Find where the given text appears and provide that cell's center as (x, y) coordinate. 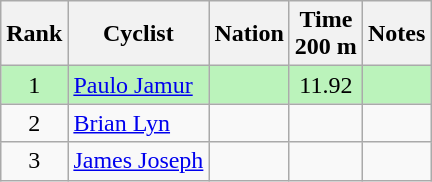
James Joseph (138, 161)
Rank (34, 34)
11.92 (326, 85)
Nation (249, 34)
Notes (396, 34)
Time200 m (326, 34)
Brian Lyn (138, 123)
Cyclist (138, 34)
1 (34, 85)
3 (34, 161)
Paulo Jamur (138, 85)
2 (34, 123)
